Extract the [x, y] coordinate from the center of the cell holding the provided text.  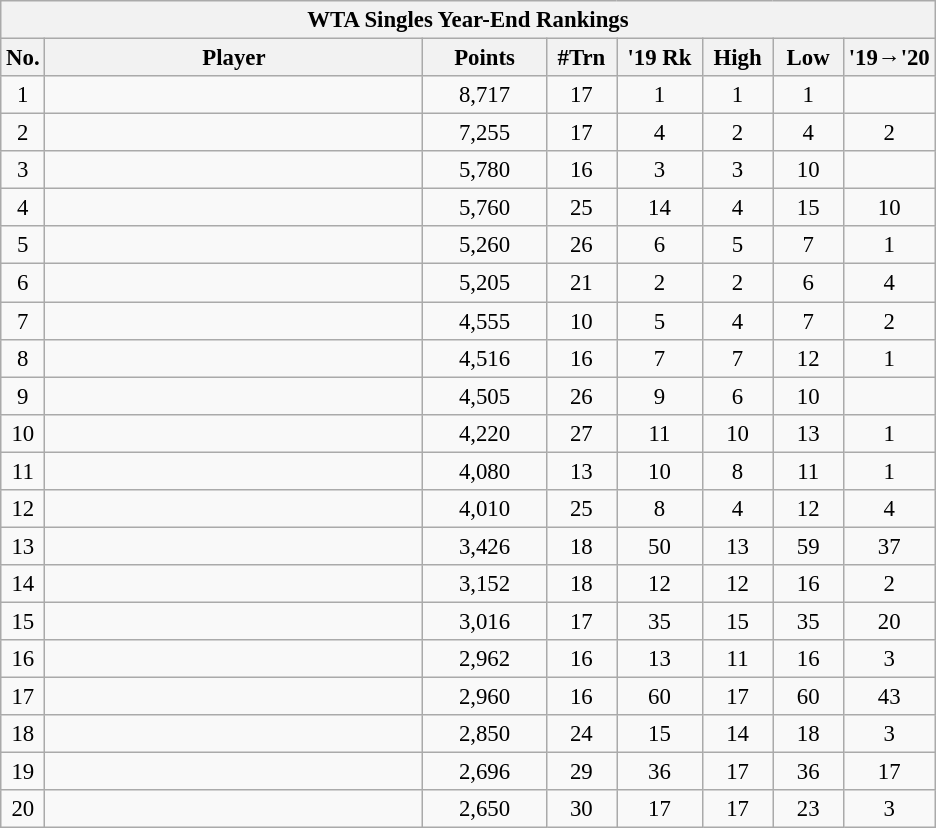
4,220 [484, 433]
4,555 [484, 321]
5,260 [484, 245]
2,696 [484, 772]
'19 Rk [660, 58]
43 [889, 697]
8,717 [484, 95]
29 [582, 772]
4,080 [484, 471]
2,650 [484, 809]
Low [808, 58]
4,010 [484, 509]
Player [234, 58]
3,016 [484, 621]
3,152 [484, 584]
5,760 [484, 208]
'19→'20 [889, 58]
3,426 [484, 546]
5,205 [484, 283]
WTA Singles Year-End Rankings [468, 20]
30 [582, 809]
2,962 [484, 659]
High [738, 58]
50 [660, 546]
27 [582, 433]
59 [808, 546]
2,850 [484, 734]
Points [484, 58]
4,516 [484, 358]
#Trn [582, 58]
5,780 [484, 170]
7,255 [484, 133]
19 [23, 772]
23 [808, 809]
4,505 [484, 396]
24 [582, 734]
2,960 [484, 697]
21 [582, 283]
No. [23, 58]
37 [889, 546]
